Identify which cell holds the provided text, then report its [x, y] central coordinate. 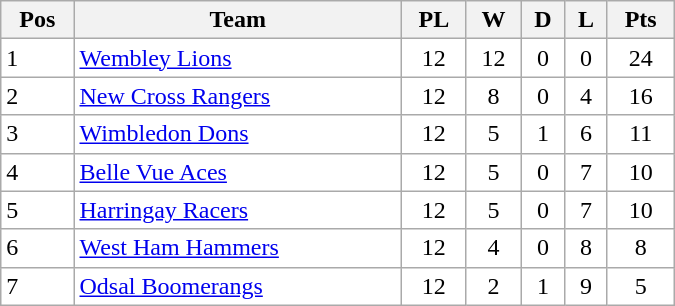
West Ham Hammers [238, 248]
Team [238, 20]
11 [640, 134]
PL [434, 20]
16 [640, 96]
D [543, 20]
W [494, 20]
Odsal Boomerangs [238, 286]
3 [38, 134]
9 [586, 286]
Harringay Racers [238, 210]
L [586, 20]
Pts [640, 20]
Wimbledon Dons [238, 134]
Belle Vue Aces [238, 172]
24 [640, 58]
Wembley Lions [238, 58]
Pos [38, 20]
New Cross Rangers [238, 96]
